Output the [x, y] coordinate of the center of the cell containing the given text.  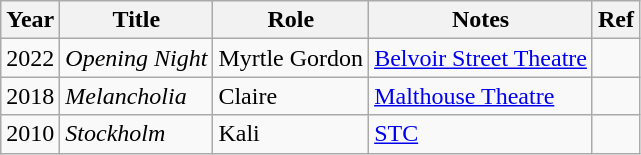
Malthouse Theatre [481, 96]
2010 [30, 134]
STC [481, 134]
Belvoir Street Theatre [481, 58]
Myrtle Gordon [291, 58]
Ref [616, 20]
Opening Night [136, 58]
Stockholm [136, 134]
Year [30, 20]
Kali [291, 134]
Melancholia [136, 96]
Notes [481, 20]
Title [136, 20]
Claire [291, 96]
2018 [30, 96]
Role [291, 20]
2022 [30, 58]
